Pinpoint the cell where the given text exists, returning its (X, Y) midpoint coordinate. 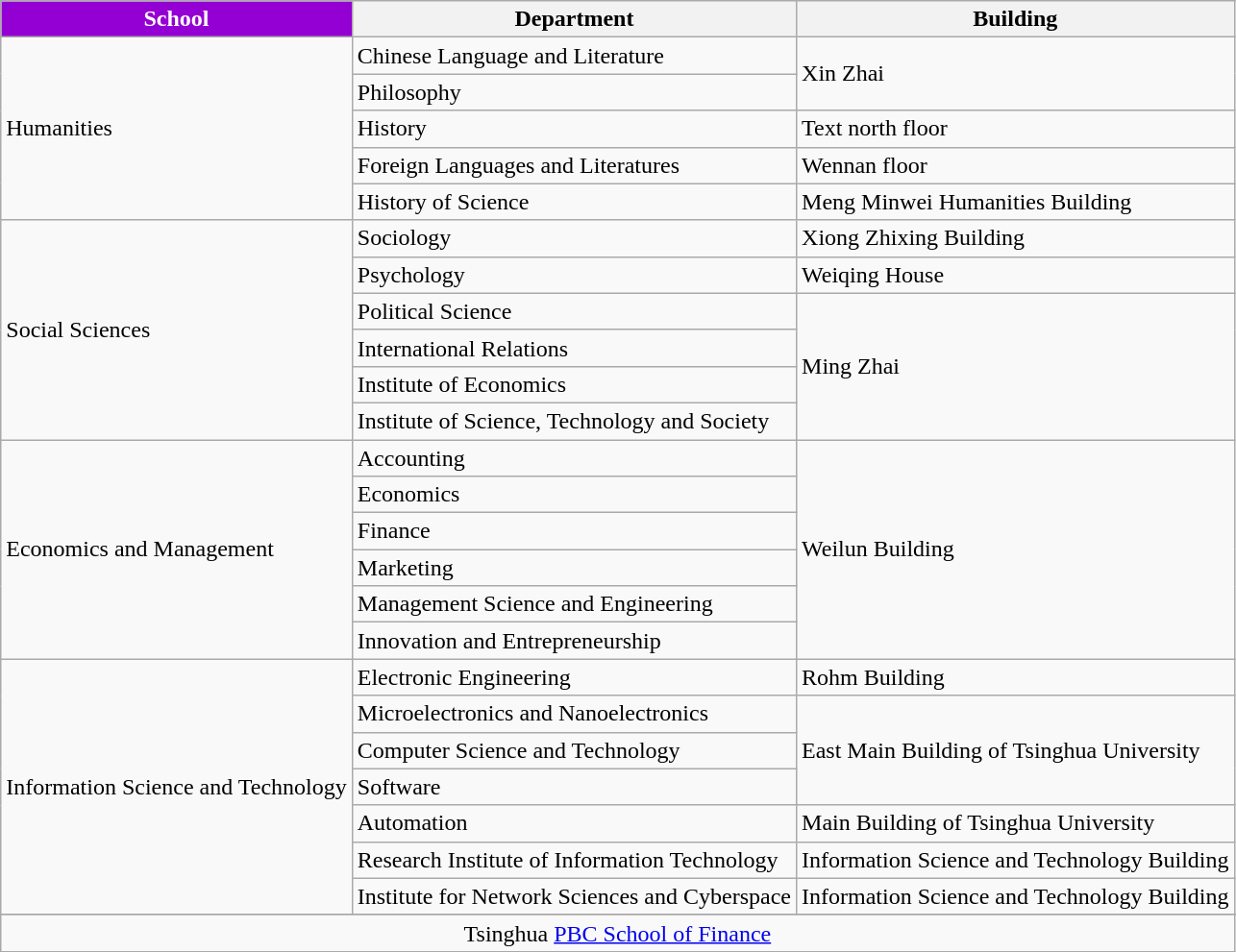
Sociology (574, 238)
School (177, 19)
Information Science and Technology (177, 787)
Electronic Engineering (574, 677)
Political Science (574, 311)
Software (574, 787)
Chinese Language and Literature (574, 56)
Marketing (574, 568)
Rohm Building (1016, 677)
Foreign Languages and Literatures (574, 165)
Xiong Zhixing Building (1016, 238)
Automation (574, 823)
Economics and Management (177, 549)
Research Institute of Information Technology (574, 860)
Text north floor (1016, 129)
Department (574, 19)
Finance (574, 531)
Ming Zhai (1016, 366)
Social Sciences (177, 330)
Tsinghua PBC School of Finance (617, 933)
Institute of Economics (574, 384)
Institute of Science, Technology and Society (574, 421)
Humanities (177, 129)
Computer Science and Technology (574, 750)
History of Science (574, 202)
Weiqing House (1016, 275)
Main Building of Tsinghua University (1016, 823)
Management Science and Engineering (574, 604)
Psychology (574, 275)
Weilun Building (1016, 549)
Philosophy (574, 92)
History (574, 129)
East Main Building of Tsinghua University (1016, 750)
Microelectronics and Nanoelectronics (574, 714)
Wennan floor (1016, 165)
Building (1016, 19)
Innovation and Entrepreneurship (574, 641)
Accounting (574, 458)
Economics (574, 495)
Meng Minwei Humanities Building (1016, 202)
Institute for Network Sciences and Cyberspace (574, 896)
Xin Zhai (1016, 74)
International Relations (574, 348)
